Pinpoint the cell where the given text exists, returning its [x, y] midpoint coordinate. 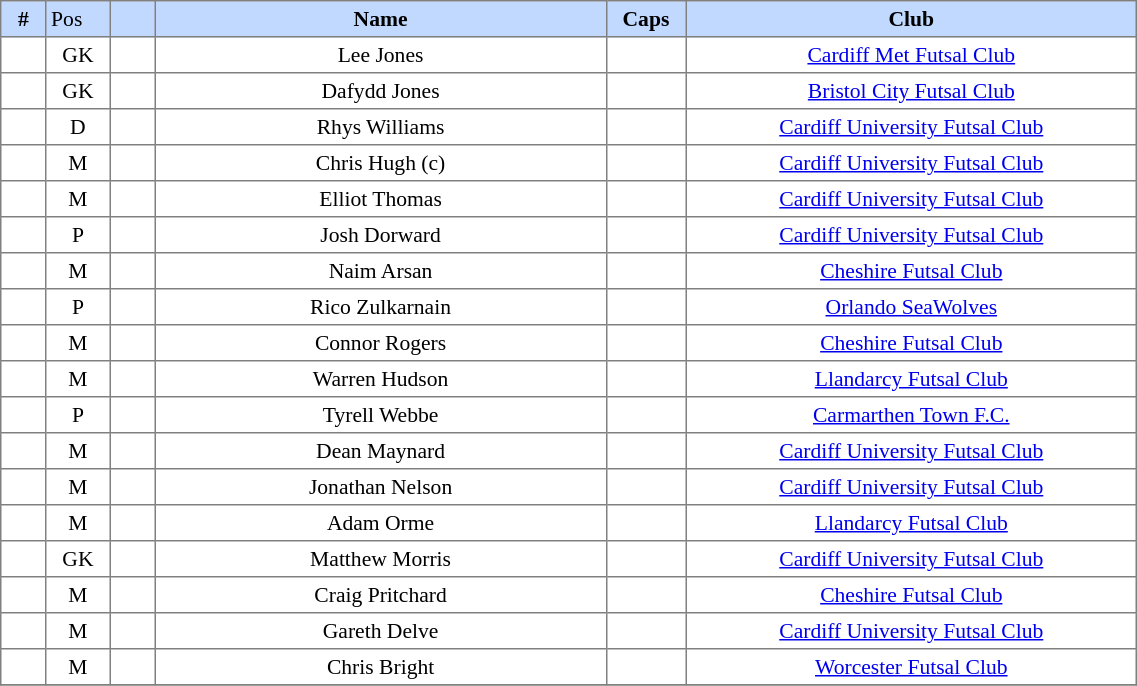
Worcester Futsal Club [912, 667]
Warren Hudson [380, 379]
Josh Dorward [380, 235]
Rico Zulkarnain [380, 307]
Tyrell Webbe [380, 415]
Name [380, 19]
Chris Hugh (c) [380, 163]
Club [912, 19]
Carmarthen Town F.C. [912, 415]
Chris Bright [380, 667]
Lee Jones [380, 55]
Naim Arsan [380, 271]
Pos [78, 19]
Adam Orme [380, 523]
# [24, 19]
Elliot Thomas [380, 199]
Dean Maynard [380, 451]
Craig Pritchard [380, 595]
Connor Rogers [380, 343]
Caps [646, 19]
Rhys Williams [380, 127]
Jonathan Nelson [380, 487]
Bristol City Futsal Club [912, 91]
Dafydd Jones [380, 91]
Matthew Morris [380, 559]
D [78, 127]
Cardiff Met Futsal Club [912, 55]
Gareth Delve [380, 631]
Orlando SeaWolves [912, 307]
